Identify which cell holds the provided text, then report its [X, Y] central coordinate. 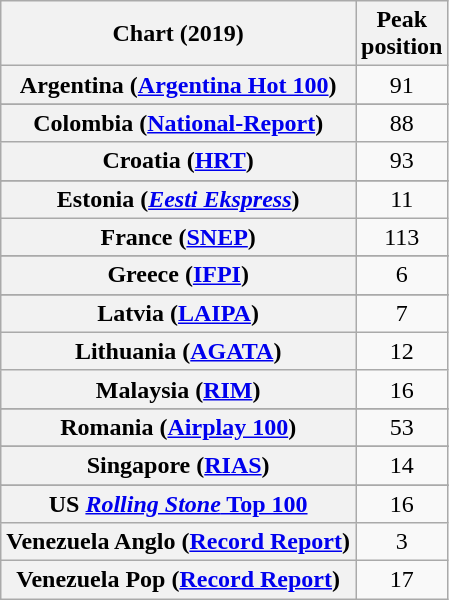
Colombia (National-Report) [178, 123]
Romania (Airplay 100) [178, 427]
14 [402, 465]
Lithuania (AGATA) [178, 351]
6 [402, 275]
Malaysia (RIM) [178, 389]
88 [402, 123]
Peakposition [402, 34]
53 [402, 427]
Singapore (RIAS) [178, 465]
Chart (2019) [178, 34]
7 [402, 313]
113 [402, 237]
93 [402, 161]
Venezuela Pop (Record Report) [178, 580]
Croatia (HRT) [178, 161]
Venezuela Anglo (Record Report) [178, 542]
Argentina (Argentina Hot 100) [178, 85]
3 [402, 542]
Estonia (Eesti Ekspress) [178, 199]
Greece (IFPI) [178, 275]
11 [402, 199]
Latvia (LAIPA) [178, 313]
91 [402, 85]
US Rolling Stone Top 100 [178, 503]
France (SNEP) [178, 237]
17 [402, 580]
12 [402, 351]
